Detect which cell encompasses the target text, then output its (x, y) center coordinate. 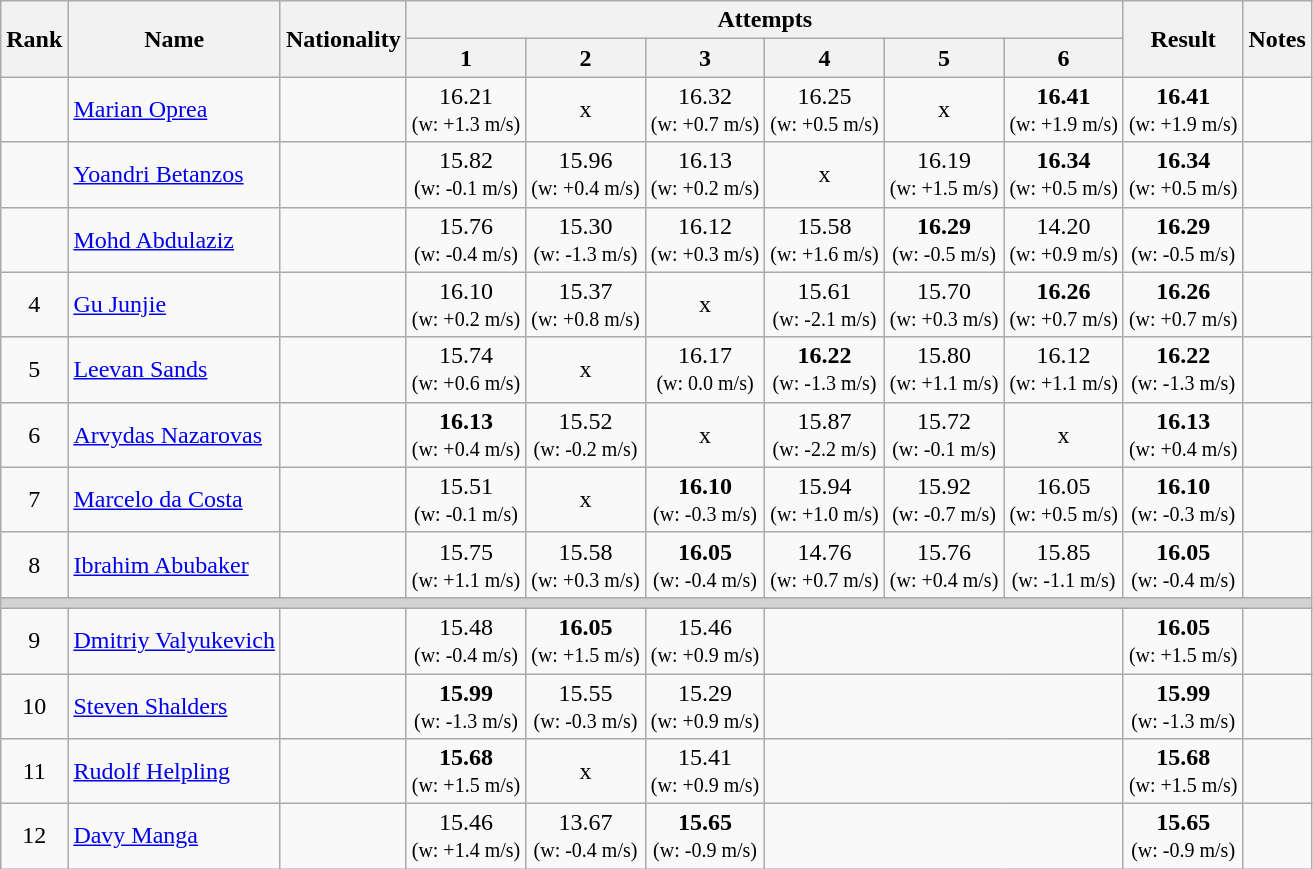
Arvydas Nazarovas (174, 434)
15.41(w: +0.9 m/s) (705, 772)
16.12(w: +0.3 m/s) (705, 240)
16.22 (w: -1.3 m/s) (1183, 370)
16.29 (w: -0.5 m/s) (1183, 240)
15.65 (w: -0.9 m/s) (1183, 836)
16.17(w: 0.0 m/s) (705, 370)
Mohd Abdulaziz (174, 240)
Notes (1277, 39)
Marcelo da Costa (174, 500)
15.75(w: +1.1 m/s) (466, 564)
15.46(w: +1.4 m/s) (466, 836)
15.76(w: -0.4 m/s) (466, 240)
16.13(w: +0.2 m/s) (705, 174)
16.13(w: +0.4 m/s) (466, 434)
Rudolf Helpling (174, 772)
16.32(w: +0.7 m/s) (705, 110)
16.26(w: +0.7 m/s) (1064, 304)
15.74(w: +0.6 m/s) (466, 370)
15.61(w: -2.1 m/s) (825, 304)
15.51(w: -0.1 m/s) (466, 500)
15.70(w: +0.3 m/s) (944, 304)
1 (466, 58)
15.58(w: +0.3 m/s) (586, 564)
16.12(w: +1.1 m/s) (1064, 370)
16.19(w: +1.5 m/s) (944, 174)
2 (586, 58)
16.21(w: +1.3 m/s) (466, 110)
16.10(w: -0.3 m/s) (705, 500)
Yoandri Betanzos (174, 174)
16.41 (w: +1.9 m/s) (1183, 110)
16.05 (w: -0.4 m/s) (1183, 564)
16.26 (w: +0.7 m/s) (1183, 304)
15.94(w: +1.0 m/s) (825, 500)
15.76(w: +0.4 m/s) (944, 564)
15.68 (w: +1.5 m/s) (1183, 772)
13.67(w: -0.4 m/s) (586, 836)
15.85(w: -1.1 m/s) (1064, 564)
Result (1183, 39)
16.05(w: -0.4 m/s) (705, 564)
16.41(w: +1.9 m/s) (1064, 110)
15.87(w: -2.2 m/s) (825, 434)
15.48(w: -0.4 m/s) (466, 640)
Ibrahim Abubaker (174, 564)
16.05 (w: +1.5 m/s) (1183, 640)
16.10 (w: -0.3 m/s) (1183, 500)
16.05(w: +0.5 m/s) (1064, 500)
15.30(w: -1.3 m/s) (586, 240)
Leevan Sands (174, 370)
15.65(w: -0.9 m/s) (705, 836)
15.29(w: +0.9 m/s) (705, 706)
3 (705, 58)
15.96(w: +0.4 m/s) (586, 174)
15.99(w: -1.3 m/s) (466, 706)
14.20(w: +0.9 m/s) (1064, 240)
14.76(w: +0.7 m/s) (825, 564)
16.05(w: +1.5 m/s) (586, 640)
15.46(w: +0.9 m/s) (705, 640)
15.99 (w: -1.3 m/s) (1183, 706)
15.52(w: -0.2 m/s) (586, 434)
16.25(w: +0.5 m/s) (825, 110)
9 (34, 640)
Dmitriy Valyukevich (174, 640)
8 (34, 564)
16.13 (w: +0.4 m/s) (1183, 434)
Name (174, 39)
Marian Oprea (174, 110)
Gu Junjie (174, 304)
15.68(w: +1.5 m/s) (466, 772)
10 (34, 706)
7 (34, 500)
15.72(w: -0.1 m/s) (944, 434)
15.55(w: -0.3 m/s) (586, 706)
Davy Manga (174, 836)
Attempts (764, 20)
15.80(w: +1.1 m/s) (944, 370)
15.82(w: -0.1 m/s) (466, 174)
12 (34, 836)
15.92(w: -0.7 m/s) (944, 500)
16.29(w: -0.5 m/s) (944, 240)
16.22(w: -1.3 m/s) (825, 370)
16.34(w: +0.5 m/s) (1064, 174)
16.34 (w: +0.5 m/s) (1183, 174)
15.37(w: +0.8 m/s) (586, 304)
Steven Shalders (174, 706)
15.58(w: +1.6 m/s) (825, 240)
Nationality (343, 39)
11 (34, 772)
Rank (34, 39)
16.10(w: +0.2 m/s) (466, 304)
